Identify which cell holds the provided text, then report its [X, Y] central coordinate. 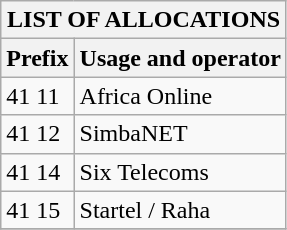
Prefix [38, 58]
41 11 [38, 96]
Six Telecoms [180, 172]
41 12 [38, 134]
Usage and operator [180, 58]
Startel / Raha [180, 210]
SimbaNET [180, 134]
LIST OF ALLOCATIONS [144, 20]
41 15 [38, 210]
41 14 [38, 172]
Africa Online [180, 96]
